Extract the (X, Y) coordinate from the center of the cell holding the provided text.  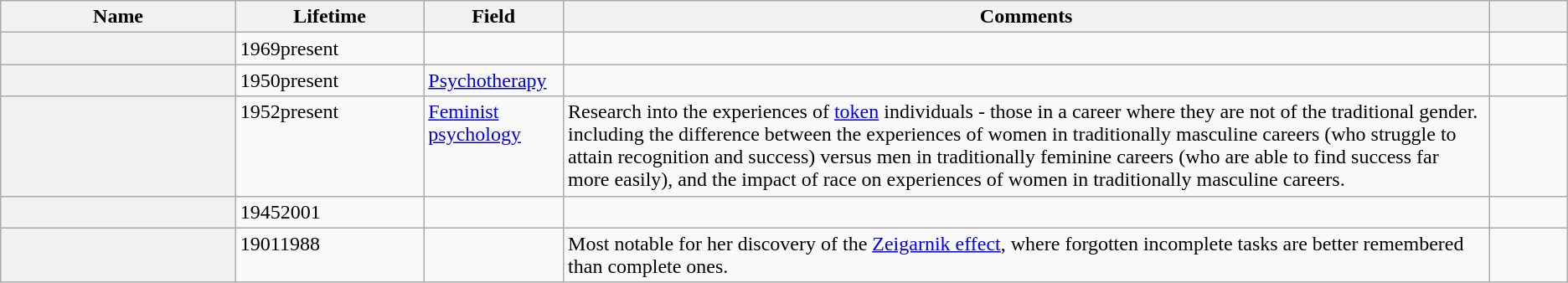
1969present (329, 49)
Field (494, 17)
Lifetime (329, 17)
1952present (329, 146)
Psychotherapy (494, 80)
Most notable for her discovery of the Zeigarnik effect, where forgotten incomplete tasks are better remembered than complete ones. (1027, 255)
Feminist psychology (494, 146)
19452001 (329, 212)
19011988 (329, 255)
Name (119, 17)
1950present (329, 80)
Comments (1027, 17)
